Detect which cell encompasses the target text, then output its (X, Y) center coordinate. 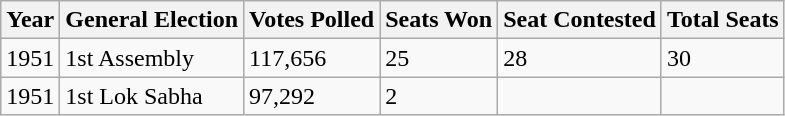
Total Seats (722, 20)
97,292 (312, 96)
Seats Won (439, 20)
Year (30, 20)
28 (580, 58)
2 (439, 96)
1st Lok Sabha (152, 96)
30 (722, 58)
117,656 (312, 58)
1st Assembly (152, 58)
General Election (152, 20)
Seat Contested (580, 20)
25 (439, 58)
Votes Polled (312, 20)
